Provide the (X, Y) coordinate of the cell's center where the given text is located.  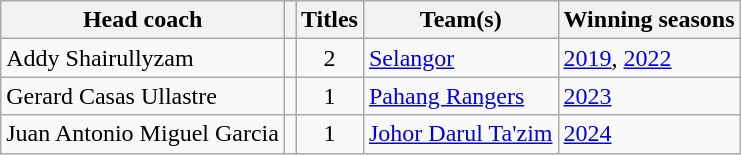
2019, 2022 (649, 58)
2023 (649, 96)
Selangor (460, 58)
2 (330, 58)
Head coach (143, 20)
Team(s) (460, 20)
Titles (330, 20)
Pahang Rangers (460, 96)
Gerard Casas Ullastre (143, 96)
Addy Shairullyzam (143, 58)
Johor Darul Ta'zim (460, 134)
2024 (649, 134)
Winning seasons (649, 20)
Juan Antonio Miguel Garcia (143, 134)
